Determine the [X, Y] coordinate at the center of the cell enclosing the given text.  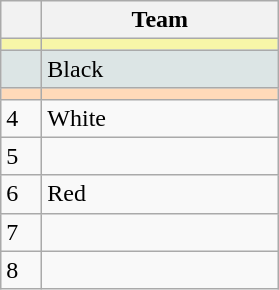
4 [22, 118]
White [160, 118]
7 [22, 232]
Team [160, 20]
Red [160, 194]
8 [22, 270]
6 [22, 194]
Black [160, 69]
5 [22, 156]
